Detect which cell encompasses the target text, then output its (X, Y) center coordinate. 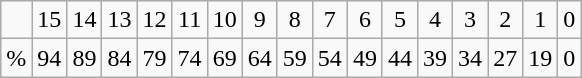
84 (120, 58)
69 (224, 58)
54 (330, 58)
44 (400, 58)
64 (260, 58)
7 (330, 20)
5 (400, 20)
89 (84, 58)
19 (540, 58)
% (16, 58)
59 (294, 58)
11 (190, 20)
39 (434, 58)
13 (120, 20)
79 (154, 58)
49 (364, 58)
4 (434, 20)
3 (470, 20)
1 (540, 20)
8 (294, 20)
9 (260, 20)
14 (84, 20)
34 (470, 58)
27 (506, 58)
94 (50, 58)
6 (364, 20)
12 (154, 20)
2 (506, 20)
15 (50, 20)
74 (190, 58)
10 (224, 20)
